Output the (x, y) coordinate of the center of the cell containing the given text.  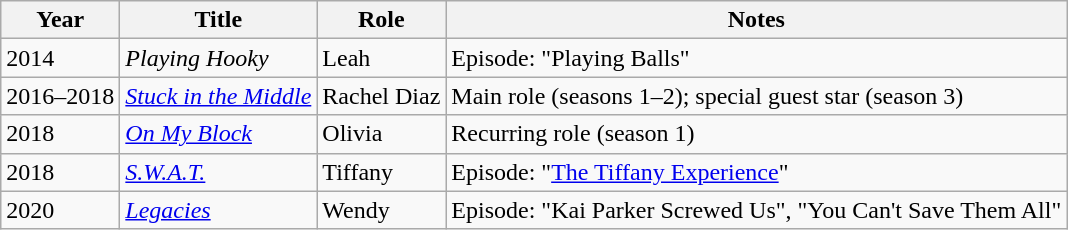
Playing Hooky (218, 58)
Episode: "Playing Balls" (756, 58)
Notes (756, 20)
Main role (seasons 1–2); special guest star (season 3) (756, 96)
Role (382, 20)
Episode: "Kai Parker Screwed Us", "You Can't Save Them All" (756, 210)
Rachel Diaz (382, 96)
Year (60, 20)
2020 (60, 210)
Stuck in the Middle (218, 96)
Wendy (382, 210)
S.W.A.T. (218, 172)
Recurring role (season 1) (756, 134)
Episode: "The Tiffany Experience" (756, 172)
2016–2018 (60, 96)
Olivia (382, 134)
Title (218, 20)
2014 (60, 58)
On My Block (218, 134)
Legacies (218, 210)
Tiffany (382, 172)
Leah (382, 58)
